Find where the given text appears and provide that cell's center as (X, Y) coordinate. 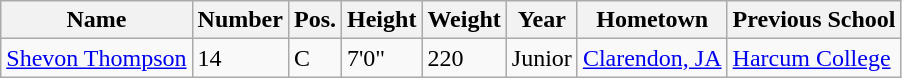
Weight (464, 20)
220 (464, 58)
14 (240, 58)
Year (542, 20)
Harcum College (814, 58)
Clarendon, JA (652, 58)
Height (382, 20)
7'0" (382, 58)
Previous School (814, 20)
C (314, 58)
Number (240, 20)
Shevon Thompson (96, 58)
Junior (542, 58)
Hometown (652, 20)
Name (96, 20)
Pos. (314, 20)
